Provide the [X, Y] coordinate of the cell's center where the given text is located.  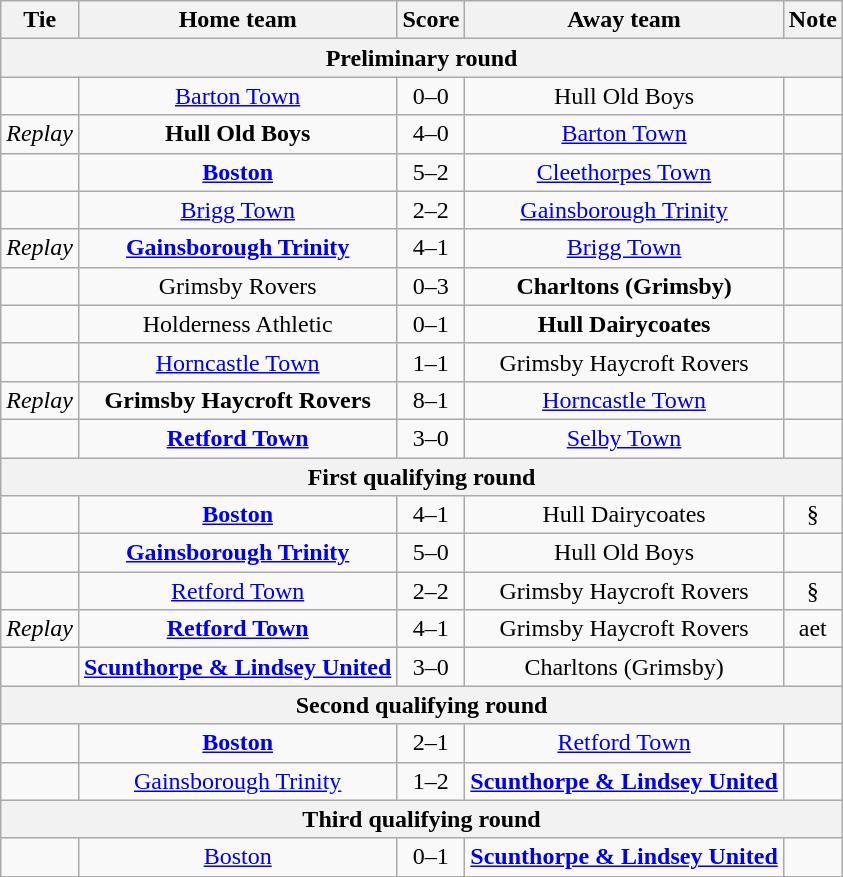
0–0 [431, 96]
1–2 [431, 781]
Home team [237, 20]
Grimsby Rovers [237, 286]
Note [812, 20]
4–0 [431, 134]
Tie [40, 20]
Cleethorpes Town [624, 172]
2–1 [431, 743]
Holderness Athletic [237, 324]
Second qualifying round [422, 705]
1–1 [431, 362]
5–2 [431, 172]
Away team [624, 20]
Third qualifying round [422, 819]
8–1 [431, 400]
First qualifying round [422, 477]
5–0 [431, 553]
Score [431, 20]
0–3 [431, 286]
aet [812, 629]
Preliminary round [422, 58]
Selby Town [624, 438]
